Determine the (X, Y) coordinate at the center of the cell enclosing the given text.  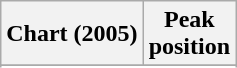
Peakposition (189, 34)
Chart (2005) (72, 34)
